Provide the (X, Y) coordinate of the cell's center where the given text is located.  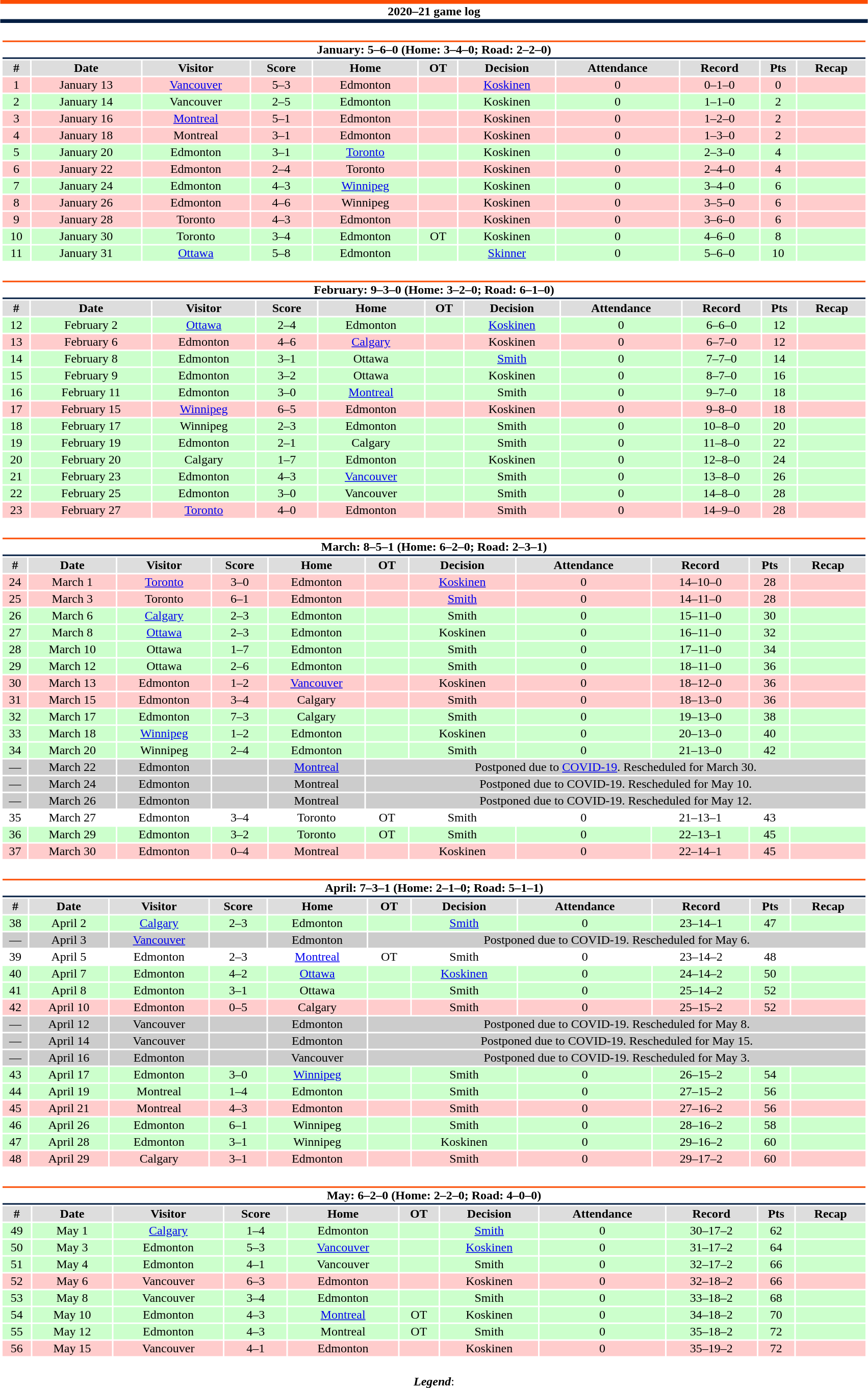
February 2 (91, 325)
5–8 (282, 253)
0–1–0 (720, 85)
27–15–2 (701, 1092)
March 12 (72, 666)
2–5 (282, 101)
0–4 (240, 851)
March 20 (72, 750)
22–14–1 (700, 851)
11 (16, 253)
Skinner (507, 253)
10–8–0 (722, 426)
2–3–0 (720, 152)
12–8–0 (722, 459)
37 (15, 851)
16–11–0 (700, 633)
January 30 (86, 236)
January 16 (86, 119)
February 19 (91, 443)
Postponed due to COVID-19. Rescheduled for March 30. (616, 767)
April 19 (69, 1092)
February 9 (91, 376)
April 8 (69, 991)
Postponed due to COVID-19. Rescheduled for May 10. (616, 784)
21–13–1 (700, 817)
April 7 (69, 973)
25–14–2 (701, 991)
14–10–0 (700, 582)
58 (770, 1125)
22–13–1 (700, 835)
January 20 (86, 152)
5 (16, 152)
January: 5–6–0 (Home: 3–4–0; Road: 2–2–0) (433, 50)
2020–21 game log (434, 11)
1–2–0 (720, 119)
May 4 (72, 1264)
14–8–0 (722, 493)
29 (15, 666)
May 3 (72, 1248)
25 (15, 599)
6–3 (256, 1281)
March 18 (72, 734)
May 12 (72, 1331)
18–13–0 (700, 700)
28–16–2 (701, 1125)
March 17 (72, 716)
February 6 (91, 342)
April 5 (69, 957)
31 (15, 700)
April 28 (69, 1142)
March 15 (72, 700)
33–18–2 (711, 1298)
March 26 (72, 801)
31–17–2 (711, 1248)
March 22 (72, 767)
32–17–2 (711, 1264)
5–1 (282, 119)
May 6 (72, 1281)
January 24 (86, 186)
March 24 (72, 784)
68 (776, 1298)
May 1 (72, 1230)
41 (15, 991)
5–6–0 (720, 253)
0–5 (238, 1007)
20–13–0 (700, 734)
March 3 (72, 599)
2–1 (287, 443)
February: 9–3–0 (Home: 3–2–0; Road: 6–1–0) (433, 290)
35–18–2 (711, 1331)
51 (16, 1264)
3–4–0 (720, 186)
January 28 (86, 220)
March 1 (72, 582)
2–4–0 (720, 169)
6–5 (287, 409)
1–1–0 (720, 101)
49 (16, 1230)
April 2 (69, 923)
17 (16, 409)
46 (15, 1125)
9–8–0 (722, 409)
February 20 (91, 459)
19–13–0 (700, 716)
7 (16, 186)
April 26 (69, 1125)
May 8 (72, 1298)
44 (15, 1092)
23–14–2 (701, 957)
26–15–2 (701, 1074)
14–9–0 (722, 510)
April 10 (69, 1007)
9–7–0 (722, 392)
1 (16, 85)
4–2 (238, 973)
23 (16, 510)
March 13 (72, 683)
April 14 (69, 1041)
9 (16, 220)
March: 8–5–1 (Home: 6–2–0; Road: 2–3–1) (433, 547)
4–6–0 (720, 236)
March 29 (72, 835)
January 18 (86, 135)
64 (776, 1248)
March 27 (72, 817)
April: 7–3–1 (Home: 2–1–0; Road: 5–1–1) (433, 888)
53 (16, 1298)
May 15 (72, 1349)
23–14–1 (701, 923)
62 (776, 1230)
February 27 (91, 510)
February 8 (91, 358)
4–0 (287, 510)
January 26 (86, 202)
35 (15, 817)
Postponed due to COVID-19. Rescheduled for May 12. (616, 801)
February 23 (91, 477)
April 17 (69, 1074)
March 8 (72, 633)
April 16 (69, 1058)
Postponed due to COVID-19. Rescheduled for May 3. (617, 1058)
34–18–2 (711, 1315)
March 30 (72, 851)
January 31 (86, 253)
February 11 (91, 392)
11–8–0 (722, 443)
7–7–0 (722, 358)
April 21 (69, 1108)
21–13–0 (700, 750)
Postponed due to COVID-19. Rescheduled for May 15. (617, 1041)
29–16–2 (701, 1142)
Postponed due to COVID-19. Rescheduled for May 8. (617, 1024)
25–15–2 (701, 1007)
13 (16, 342)
18–11–0 (700, 666)
18–12–0 (700, 683)
April 12 (69, 1024)
27 (15, 633)
April 29 (69, 1159)
2–6 (240, 666)
24–14–2 (701, 973)
April 3 (69, 940)
55 (16, 1331)
March 6 (72, 615)
30–17–2 (711, 1230)
13–8–0 (722, 477)
14–11–0 (700, 599)
February 17 (91, 426)
15 (16, 376)
1–3–0 (720, 135)
29–17–2 (701, 1159)
33 (15, 734)
February 15 (91, 409)
7–3 (240, 716)
35–19–2 (711, 1349)
17–11–0 (700, 649)
January 22 (86, 169)
May 10 (72, 1315)
Postponed due to COVID-19. Rescheduled for May 6. (617, 940)
21 (16, 477)
January 14 (86, 101)
8–7–0 (722, 376)
39 (15, 957)
15–11–0 (700, 615)
February 25 (91, 493)
27–16–2 (701, 1108)
3–6–0 (720, 220)
70 (776, 1315)
6–7–0 (722, 342)
May: 6–2–0 (Home: 2–2–0; Road: 4–0–0) (433, 1195)
3 (16, 119)
January 13 (86, 85)
3–5–0 (720, 202)
19 (16, 443)
32–18–2 (711, 1281)
6–6–0 (722, 325)
March 10 (72, 649)
